Detect which cell encompasses the target text, then output its (x, y) center coordinate. 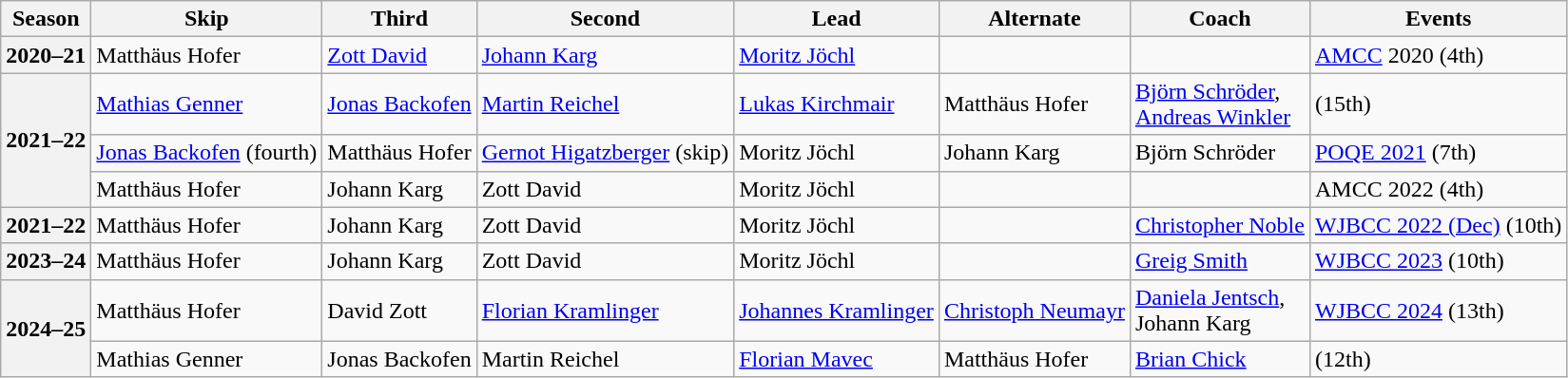
Daniela Jentsch,Johann Karg (1219, 310)
(12th) (1438, 359)
Christoph Neumayr (1035, 310)
Third (399, 19)
2023–24 (46, 261)
Season (46, 19)
Brian Chick (1219, 359)
Second (605, 19)
(15th) (1438, 104)
Florian Mavec (837, 359)
POQE 2021 (7th) (1438, 153)
2024–25 (46, 329)
Lead (837, 19)
Gernot Higatzberger (skip) (605, 153)
WJBCC 2023 (10th) (1438, 261)
WJBCC 2022 (Dec) (10th) (1438, 225)
Greig Smith (1219, 261)
Björn Schröder,Andreas Winkler (1219, 104)
Coach (1219, 19)
2020–21 (46, 55)
WJBCC 2024 (13th) (1438, 310)
AMCC 2022 (4th) (1438, 189)
Skip (207, 19)
Johannes Kramlinger (837, 310)
Events (1438, 19)
Jonas Backofen (fourth) (207, 153)
Björn Schröder (1219, 153)
Florian Kramlinger (605, 310)
Lukas Kirchmair (837, 104)
Alternate (1035, 19)
AMCC 2020 (4th) (1438, 55)
David Zott (399, 310)
Christopher Noble (1219, 225)
